Return the [X, Y] coordinate for the center point of the cell that contains the specified text.  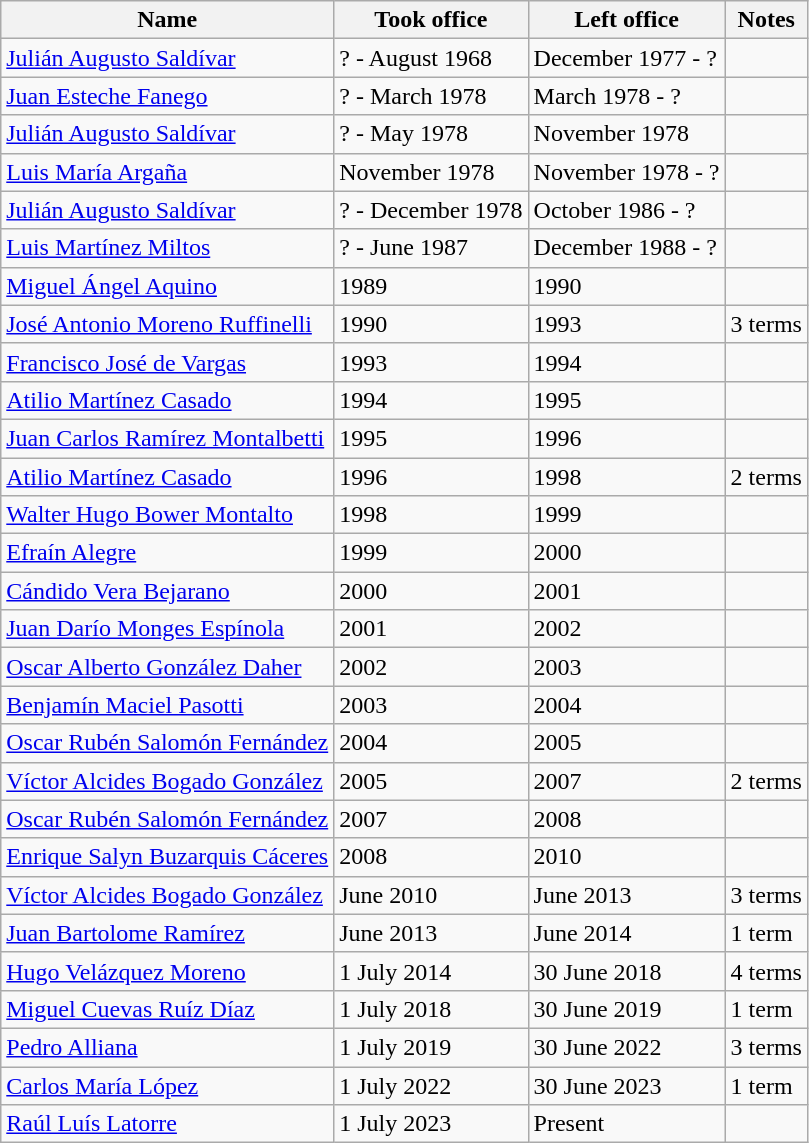
Left office [626, 20]
1 July 2022 [431, 1085]
Took office [431, 20]
? - March 1978 [431, 96]
30 June 2023 [626, 1085]
December 1977 - ? [626, 58]
Juan Darío Monges Espínola [168, 629]
March 1978 - ? [626, 96]
1 July 2014 [431, 971]
Juan Bartolome Ramírez [168, 933]
1989 [431, 286]
June 2014 [626, 933]
Present [626, 1124]
Walter Hugo Bower Montalto [168, 515]
José Antonio Moreno Ruffinelli [168, 324]
Juan Carlos Ramírez Montalbetti [168, 438]
? - June 1987 [431, 248]
Luis María Argaña [168, 172]
Efraín Alegre [168, 553]
October 1986 - ? [626, 210]
Miguel Ángel Aquino [168, 286]
November 1978 - ? [626, 172]
Miguel Cuevas Ruíz Díaz [168, 1009]
? - May 1978 [431, 134]
Juan Esteche Fanego [168, 96]
Oscar Alberto González Daher [168, 667]
Cándido Vera Bejarano [168, 591]
Luis Martínez Miltos [168, 248]
1 July 2023 [431, 1124]
30 June 2022 [626, 1047]
Pedro Alliana [168, 1047]
? - December 1978 [431, 210]
Francisco José de Vargas [168, 362]
30 June 2018 [626, 971]
Benjamín Maciel Pasotti [168, 705]
Name [168, 20]
December 1988 - ? [626, 248]
1 July 2018 [431, 1009]
1 July 2019 [431, 1047]
30 June 2019 [626, 1009]
Raúl Luís Latorre [168, 1124]
Carlos María López [168, 1085]
2010 [626, 857]
Notes [766, 20]
Enrique Salyn Buzarquis Cáceres [168, 857]
? - August 1968 [431, 58]
Hugo Velázquez Moreno [168, 971]
June 2010 [431, 895]
4 terms [766, 971]
